Provide the (x, y) coordinate of the cell's center where the given text is located.  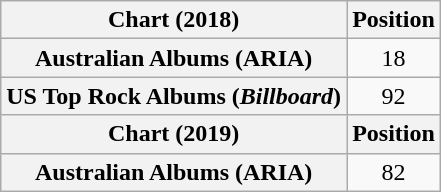
US Top Rock Albums (Billboard) (174, 96)
Chart (2019) (174, 134)
82 (394, 172)
Chart (2018) (174, 20)
18 (394, 58)
92 (394, 96)
